Identify which cell holds the provided text, then report its [X, Y] central coordinate. 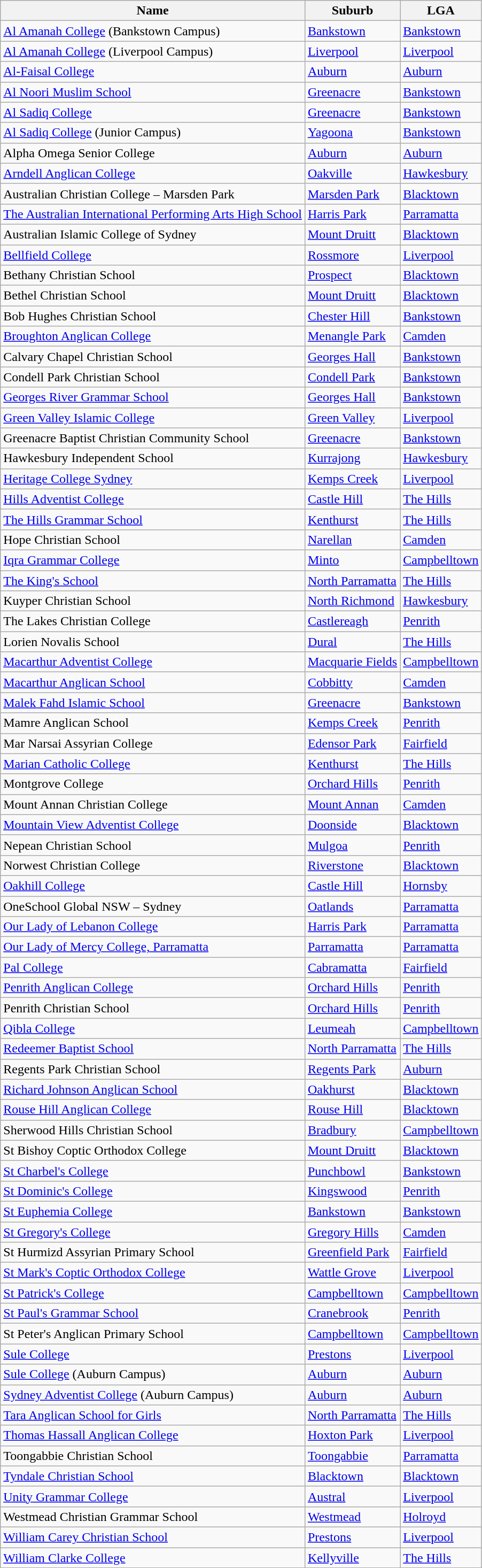
St Mark's Coptic Orthodox College [153, 1273]
Mount Annan Christian College [153, 804]
Condell Park Christian School [153, 377]
Riverstone [352, 865]
The Australian International Performing Arts High School [153, 214]
St Hurmizd Assyrian Primary School [153, 1252]
Regents Park Christian School [153, 1069]
Sule College (Auburn Campus) [153, 1374]
Bethel Christian School [153, 296]
Marian Catholic College [153, 764]
William Clarke College [153, 1558]
Mount Annan [352, 804]
Norwest Christian College [153, 865]
Castlereagh [352, 621]
Kingswood [352, 1191]
Unity Grammar College [153, 1496]
Yagoona [352, 133]
St Paul's Grammar School [153, 1313]
Punchbowl [352, 1171]
Montgrove College [153, 784]
Rouse Hill Anglican College [153, 1110]
St Bishoy Coptic Orthodox College [153, 1150]
Condell Park [352, 377]
Oakhill College [153, 886]
Bethany Christian School [153, 275]
Wattle Grove [352, 1273]
Heritage College Sydney [153, 479]
The Lakes Christian College [153, 621]
William Carey Christian School [153, 1537]
Macarthur Adventist College [153, 662]
The Hills Grammar School [153, 519]
Bob Hughes Christian School [153, 316]
Cabramatta [352, 967]
Calvary Chapel Christian School [153, 357]
Iqra Grammar College [153, 560]
Kurrajong [352, 458]
Alpha Omega Senior College [153, 153]
Oatlands [352, 906]
Hawkesbury Independent School [153, 458]
Mamre Anglican School [153, 723]
Australian Islamic College of Sydney [153, 234]
St Charbel's College [153, 1171]
Macarthur Anglican School [153, 682]
Westmead Christian Grammar School [153, 1517]
Al Amanah College (Liverpool Campus) [153, 51]
Malek Fahd Islamic School [153, 703]
Mountain View Adventist College [153, 825]
Rouse Hill [352, 1110]
Our Lady of Lebanon College [153, 927]
Kellyville [352, 1558]
Dural [352, 642]
Rossmore [352, 255]
Arndell Anglican College [153, 173]
Green Valley Islamic College [153, 418]
St Gregory's College [153, 1232]
Australian Christian College – Marsden Park [153, 194]
Georges River Grammar School [153, 397]
Greenfield Park [352, 1252]
Oakhurst [352, 1089]
Penrith Anglican College [153, 988]
Name [153, 11]
Menangle Park [352, 336]
Thomas Hassall Anglican College [153, 1435]
Bellfield College [153, 255]
Austral [352, 1496]
Edensor Park [352, 743]
Bradbury [352, 1130]
Leumeah [352, 1028]
The King's School [153, 580]
Narellan [352, 540]
Chester Hill [352, 316]
Gregory Hills [352, 1232]
Sule College [153, 1354]
Penrith Christian School [153, 1008]
Regents Park [352, 1069]
Kuyper Christian School [153, 601]
Sherwood Hills Christian School [153, 1130]
OneSchool Global NSW – Sydney [153, 906]
Al Sadiq College [153, 112]
Al-Faisal College [153, 72]
Our Lady of Mercy College, Parramatta [153, 947]
Tara Anglican School for Girls [153, 1415]
Sydney Adventist College (Auburn Campus) [153, 1395]
Suburb [352, 11]
St Patrick's College [153, 1293]
Macquarie Fields [352, 662]
Mulgoa [352, 845]
North Richmond [352, 601]
LGA [441, 11]
Al Noori Muslim School [153, 92]
Al Amanah College (Bankstown Campus) [153, 31]
Hornsby [441, 886]
Broughton Anglican College [153, 336]
Marsden Park [352, 194]
Nepean Christian School [153, 845]
Minto [352, 560]
Cobbitty [352, 682]
Doonside [352, 825]
Richard Johnson Anglican School [153, 1089]
Qibla College [153, 1028]
Hope Christian School [153, 540]
Tyndale Christian School [153, 1476]
Mar Narsai Assyrian College [153, 743]
St Dominic's College [153, 1191]
Toongabbie Christian School [153, 1456]
Pal College [153, 967]
St Euphemia College [153, 1211]
Lorien Novalis School [153, 642]
Hoxton Park [352, 1435]
Prospect [352, 275]
Oakville [352, 173]
St Peter's Anglican Primary School [153, 1334]
Westmead [352, 1517]
Greenacre Baptist Christian Community School [153, 438]
Al Sadiq College (Junior Campus) [153, 133]
Redeemer Baptist School [153, 1049]
Green Valley [352, 418]
Holroyd [441, 1517]
Cranebrook [352, 1313]
Hills Adventist College [153, 499]
Toongabbie [352, 1456]
